Return the (x, y) coordinate for the center point of the cell that contains the specified text.  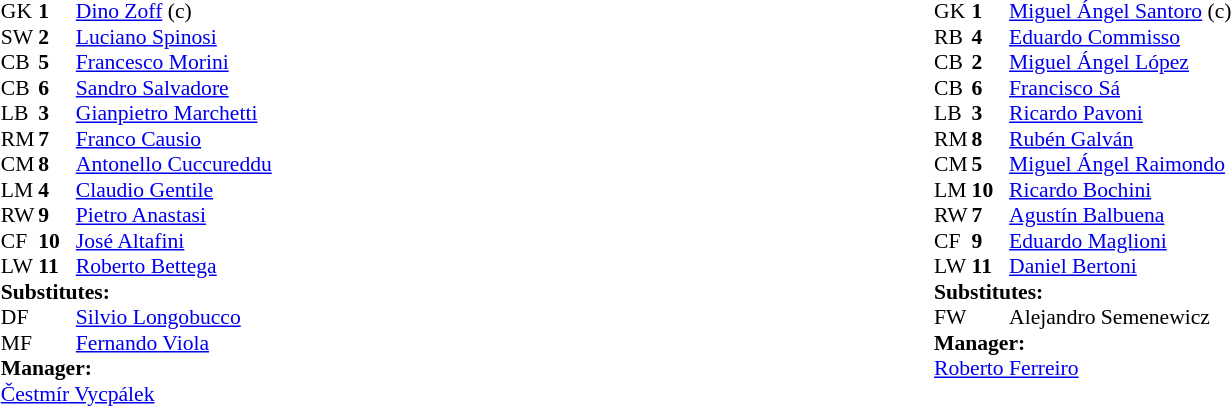
Antonello Cuccureddu (174, 165)
Ricardo Bochini (1120, 190)
Miguel Ángel López (1120, 63)
Francesco Morini (174, 63)
DF (20, 317)
Roberto Bettega (174, 267)
RB (953, 37)
Claudio Gentile (174, 190)
Ricardo Pavoni (1120, 113)
Rubén Galván (1120, 139)
Alejandro Semenewicz (1120, 317)
José Altafini (174, 241)
Roberto Ferreiro (1082, 369)
Miguel Ángel Raimondo (1120, 165)
Eduardo Maglioni (1120, 241)
SW (20, 37)
Francisco Sá (1120, 88)
Sandro Salvadore (174, 88)
Fernando Viola (174, 343)
Silvio Longobucco (174, 317)
FW (953, 317)
Gianpietro Marchetti (174, 113)
Agustín Balbuena (1120, 215)
Eduardo Commisso (1120, 37)
MF (20, 343)
Daniel Bertoni (1120, 267)
Luciano Spinosi (174, 37)
Franco Causio (174, 139)
Pietro Anastasi (174, 215)
